Output the (x, y) coordinate of the center of the cell containing the given text.  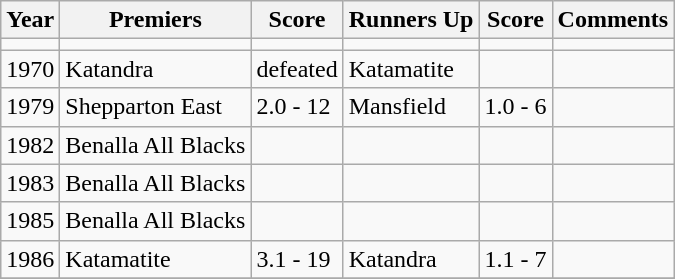
1985 (30, 221)
1.1 - 7 (516, 259)
Comments (613, 20)
2.0 - 12 (297, 107)
Year (30, 20)
1.0 - 6 (516, 107)
Premiers (156, 20)
Mansfield (411, 107)
1983 (30, 183)
defeated (297, 69)
1982 (30, 145)
Runners Up (411, 20)
1970 (30, 69)
1979 (30, 107)
Shepparton East (156, 107)
3.1 - 19 (297, 259)
1986 (30, 259)
